Return the (x, y) coordinate for the center point of the cell that contains the specified text.  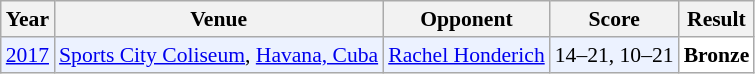
2017 (28, 55)
Bronze (717, 55)
Sports City Coliseum, Havana, Cuba (218, 55)
Opponent (466, 19)
14–21, 10–21 (614, 55)
Rachel Honderich (466, 55)
Year (28, 19)
Result (717, 19)
Venue (218, 19)
Score (614, 19)
